Return [X, Y] of the center of cell containing provided text 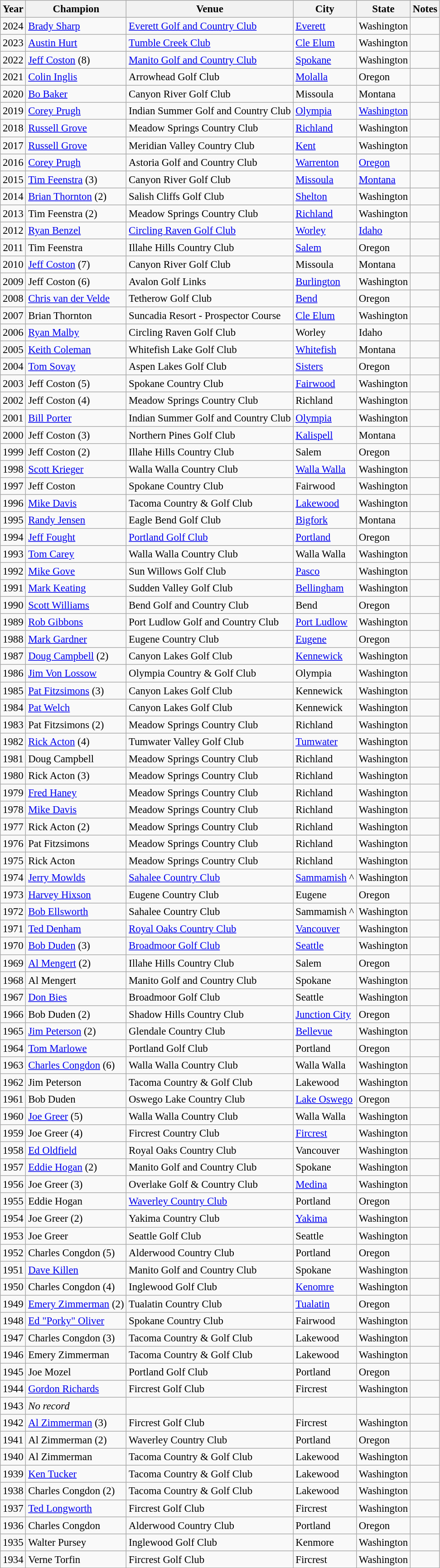
Rick Acton (3) [76, 776]
2001 [13, 418]
1958 [13, 1151]
Emery Zimmerman (2) [76, 1304]
Whitefish [325, 350]
1997 [13, 486]
2013 [13, 213]
2010 [13, 265]
Glendale Country Club [210, 1031]
Eddie Hogan (2) [76, 1167]
2004 [13, 367]
Ryan Benzel [76, 231]
1936 [13, 1525]
Joe Greer (5) [76, 1117]
1953 [13, 1236]
Rick Acton (2) [76, 827]
Tim Feenstra [76, 247]
1991 [13, 588]
Jeff Coston (3) [76, 435]
Jim Peterson (2) [76, 1031]
City [325, 9]
Charles Congdon (4) [76, 1287]
1993 [13, 554]
2007 [13, 316]
2022 [13, 60]
1982 [13, 741]
1984 [13, 707]
1962 [13, 1082]
1979 [13, 793]
Al Mengert [76, 980]
Tumble Creek Club [210, 43]
Dave Killen [76, 1270]
Ed "Porky" Oliver [76, 1321]
Emery Zimmerman [76, 1355]
Pat Fitzsimons [76, 844]
1986 [13, 673]
Jim Peterson [76, 1082]
1989 [13, 622]
1951 [13, 1270]
Bob Duden [76, 1099]
1956 [13, 1185]
1976 [13, 844]
Meridian Valley Country Club [210, 145]
2015 [13, 179]
Bo Baker [76, 94]
Pasco [325, 571]
1968 [13, 980]
Joe Greer (3) [76, 1185]
Champion [76, 9]
Chris van der Velde [76, 299]
1943 [13, 1406]
Sudden Valley Golf Club [210, 588]
Avalon Golf Links [210, 281]
Ken Tucker [76, 1474]
Charles Congdon (6) [76, 1065]
Yakima [325, 1219]
Pat Welch [76, 707]
Don Bies [76, 997]
2024 [13, 26]
1942 [13, 1423]
Charles Congdon (3) [76, 1338]
Oswego Lake Country Club [210, 1099]
Tim Feenstra (2) [76, 213]
Al Zimmerman (2) [76, 1440]
Venue [210, 9]
2003 [13, 384]
1950 [13, 1287]
Brian Thornton [76, 316]
Jim Von Lossow [76, 673]
1985 [13, 691]
Northern Pines Golf Club [210, 435]
1938 [13, 1491]
Bill Porter [76, 418]
Kenmore [325, 1542]
Jeff Coston (6) [76, 281]
1994 [13, 537]
Everett [325, 26]
1952 [13, 1253]
Jeff Coston (2) [76, 452]
Jerry Mowlds [76, 878]
1995 [13, 520]
Jeff Coston [76, 486]
Lake Oswego [325, 1099]
2002 [13, 401]
1983 [13, 725]
Bob Duden (2) [76, 1014]
Bend Golf and Country Club [210, 605]
Ted Denham [76, 929]
1970 [13, 946]
Shadow Hills Country Club [210, 1014]
Ryan Malby [76, 333]
1964 [13, 1048]
Joe Mozel [76, 1372]
1959 [13, 1133]
2023 [13, 43]
Joe Greer (2) [76, 1219]
Colin Inglis [76, 77]
Tom Marlowe [76, 1048]
1960 [13, 1117]
Junction City [325, 1014]
Mike Gove [76, 571]
Pat Fitzsimons (2) [76, 725]
Al Mengert (2) [76, 963]
Bellingham [325, 588]
Jeff Coston (7) [76, 265]
1972 [13, 912]
Jeff Fought [76, 537]
1940 [13, 1457]
Austin Hurt [76, 43]
2009 [13, 281]
2016 [13, 162]
Kenomre [325, 1287]
1975 [13, 861]
1949 [13, 1304]
Tom Carey [76, 554]
Mark Gardner [76, 639]
Keith Coleman [76, 350]
Arrowhead Golf Club [210, 77]
Ted Longworth [76, 1508]
Sisters [325, 367]
1973 [13, 895]
Tim Feenstra (3) [76, 179]
1934 [13, 1559]
Walter Pursey [76, 1542]
Bob Duden (3) [76, 946]
1971 [13, 929]
Bellevue [325, 1031]
2005 [13, 350]
1957 [13, 1167]
2014 [13, 196]
Al Zimmerman [76, 1457]
Seattle Golf Club [210, 1236]
Tualatin Country Club [210, 1304]
1966 [13, 1014]
Tom Sovay [76, 367]
1944 [13, 1389]
1963 [13, 1065]
1935 [13, 1542]
1978 [13, 810]
Notes [425, 9]
Tumwater [325, 741]
Year [13, 9]
Doug Campbell [76, 759]
Charles Congdon (5) [76, 1253]
1977 [13, 827]
Verne Torfin [76, 1559]
Tualatin [325, 1304]
Rick Acton (4) [76, 741]
1945 [13, 1372]
Everett Golf and Country Club [210, 26]
Jeff Coston (8) [76, 60]
Eddie Hogan [76, 1201]
1980 [13, 776]
1990 [13, 605]
Doug Campbell (2) [76, 657]
Sun Willows Golf Club [210, 571]
Salish Cliffs Golf Club [210, 196]
1946 [13, 1355]
Joe Greer [76, 1236]
Charles Congdon [76, 1525]
Pat Fitzsimons (3) [76, 691]
Brian Thornton (2) [76, 196]
1974 [13, 878]
1948 [13, 1321]
Fred Haney [76, 793]
Aspen Lakes Golf Club [210, 367]
1969 [13, 963]
Harvey Hixson [76, 895]
2017 [13, 145]
1996 [13, 503]
2021 [13, 77]
1999 [13, 452]
Rob Gibbons [76, 622]
Port Ludlow [325, 622]
1965 [13, 1031]
2000 [13, 435]
1947 [13, 1338]
1967 [13, 997]
Kalispell [325, 435]
Rick Acton [76, 861]
Al Zimmerman (3) [76, 1423]
1955 [13, 1201]
1998 [13, 469]
Whitefish Lake Golf Club [210, 350]
Suncadia Resort - Prospector Course [210, 316]
Scott Williams [76, 605]
No record [76, 1406]
1987 [13, 657]
State [383, 9]
Tetherow Golf Club [210, 299]
1954 [13, 1219]
Fircrest Country Club [210, 1133]
1992 [13, 571]
Randy Jensen [76, 520]
1988 [13, 639]
Scott Krieger [76, 469]
Bigfork [325, 520]
1941 [13, 1440]
Jeff Coston (4) [76, 401]
Molalla [325, 77]
Shelton [325, 196]
Warrenton [325, 162]
1961 [13, 1099]
Overlake Golf & Country Club [210, 1185]
Mark Keating [76, 588]
2020 [13, 94]
Yakima Country Club [210, 1219]
2006 [13, 333]
1937 [13, 1508]
Charles Congdon (2) [76, 1491]
Eagle Bend Golf Club [210, 520]
Brady Sharp [76, 26]
Olympia Country & Golf Club [210, 673]
Kent [325, 145]
Ed Oldfield [76, 1151]
1981 [13, 759]
2012 [13, 231]
Joe Greer (4) [76, 1133]
2011 [13, 247]
2019 [13, 111]
Astoria Golf and Country Club [210, 162]
Gordon Richards [76, 1389]
2018 [13, 128]
Port Ludlow Golf and Country Club [210, 622]
1939 [13, 1474]
Burlington [325, 281]
Bob Ellsworth [76, 912]
Medina [325, 1185]
2008 [13, 299]
Tumwater Valley Golf Club [210, 741]
Jeff Coston (5) [76, 384]
